Locate the cell with the specified text and output its [x, y] center coordinate. 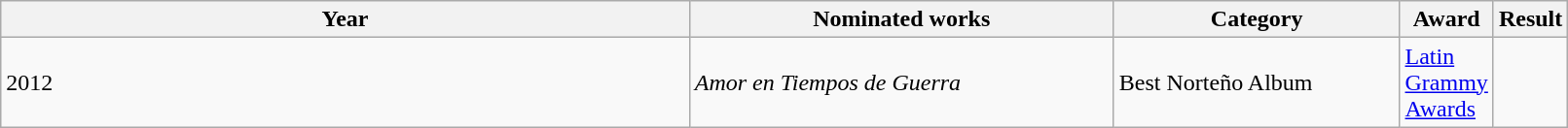
Best Norteño Album [1257, 82]
Nominated works [901, 19]
Year [345, 19]
2012 [345, 82]
Category [1257, 19]
Award [1446, 19]
Result [1530, 19]
Latin Grammy Awards [1446, 82]
Amor en Tiempos de Guerra [901, 82]
